Return [x, y] of the center of cell containing provided text 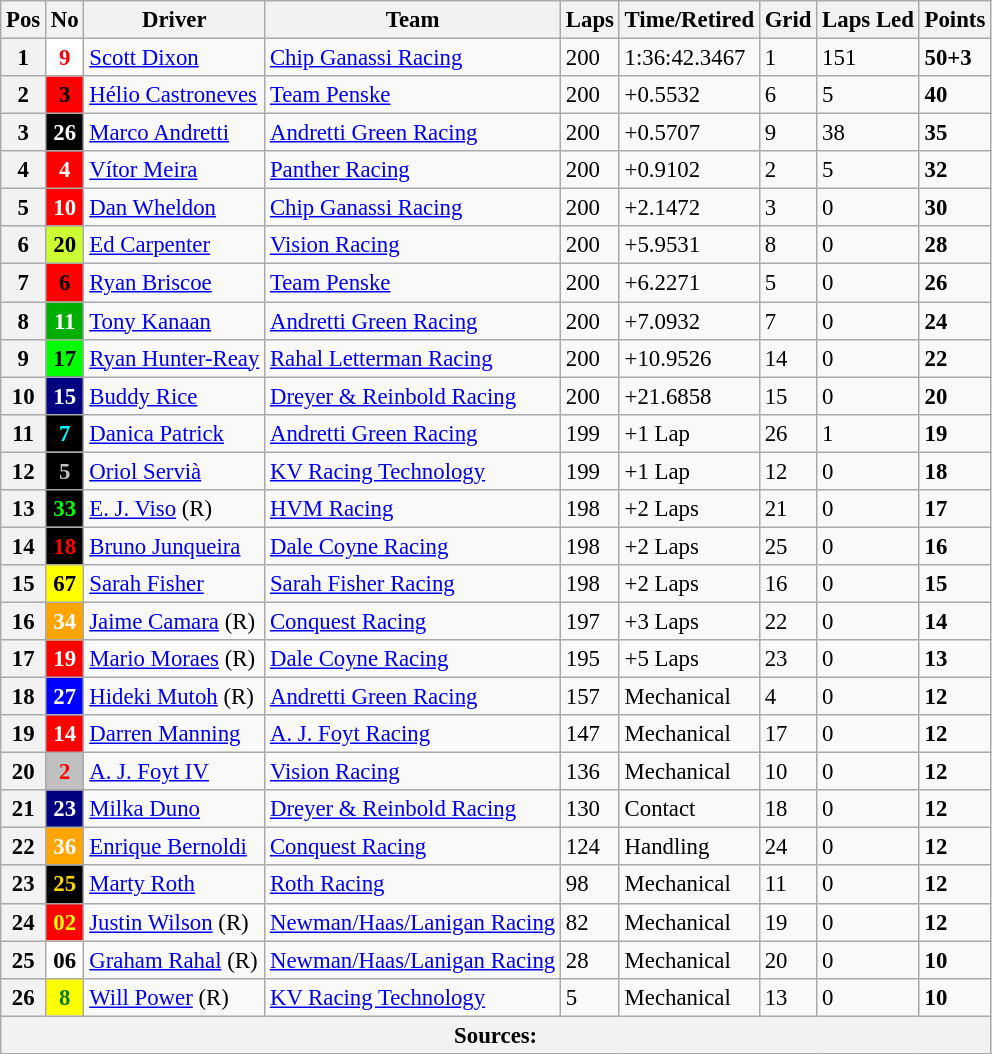
Rahal Letterman Racing [413, 358]
Laps [590, 20]
35 [954, 133]
Grid [788, 20]
1:36:42.3467 [689, 58]
67 [65, 584]
Darren Manning [174, 734]
197 [590, 621]
33 [65, 509]
+7.0932 [689, 321]
06 [65, 960]
147 [590, 734]
Enrique Bernoldi [174, 847]
Dan Wheldon [174, 208]
Jaime Camara (R) [174, 621]
27 [65, 697]
136 [590, 772]
Tony Kanaan [174, 321]
30 [954, 208]
Marty Roth [174, 885]
Oriol Servià [174, 471]
Sarah Fisher [174, 584]
Roth Racing [413, 885]
98 [590, 885]
Ed Carpenter [174, 245]
130 [590, 809]
A. J. Foyt Racing [413, 734]
Driver [174, 20]
Hideki Mutoh (R) [174, 697]
Marco Andretti [174, 133]
+21.6858 [689, 396]
32 [954, 170]
+5 Laps [689, 659]
Milka Duno [174, 809]
36 [65, 847]
Laps Led [868, 20]
Graham Rahal (R) [174, 960]
Ryan Hunter-Reay [174, 358]
No [65, 20]
+6.2271 [689, 283]
34 [65, 621]
Justin Wilson (R) [174, 922]
Sarah Fisher Racing [413, 584]
+0.9102 [689, 170]
Pos [24, 20]
Sources: [496, 1035]
+5.9531 [689, 245]
+2.1472 [689, 208]
Panther Racing [413, 170]
50+3 [954, 58]
Time/Retired [689, 20]
Ryan Briscoe [174, 283]
Contact [689, 809]
Danica Patrick [174, 433]
124 [590, 847]
Buddy Rice [174, 396]
Scott Dixon [174, 58]
38 [868, 133]
E. J. Viso (R) [174, 509]
Will Power (R) [174, 997]
Hélio Castroneves [174, 95]
Bruno Junqueira [174, 546]
40 [954, 95]
+0.5707 [689, 133]
HVM Racing [413, 509]
Points [954, 20]
Handling [689, 847]
Team [413, 20]
195 [590, 659]
Vítor Meira [174, 170]
151 [868, 58]
82 [590, 922]
+10.9526 [689, 358]
+3 Laps [689, 621]
157 [590, 697]
02 [65, 922]
+0.5532 [689, 95]
Mario Moraes (R) [174, 659]
A. J. Foyt IV [174, 772]
